Identify which cell holds the provided text, then report its [X, Y] central coordinate. 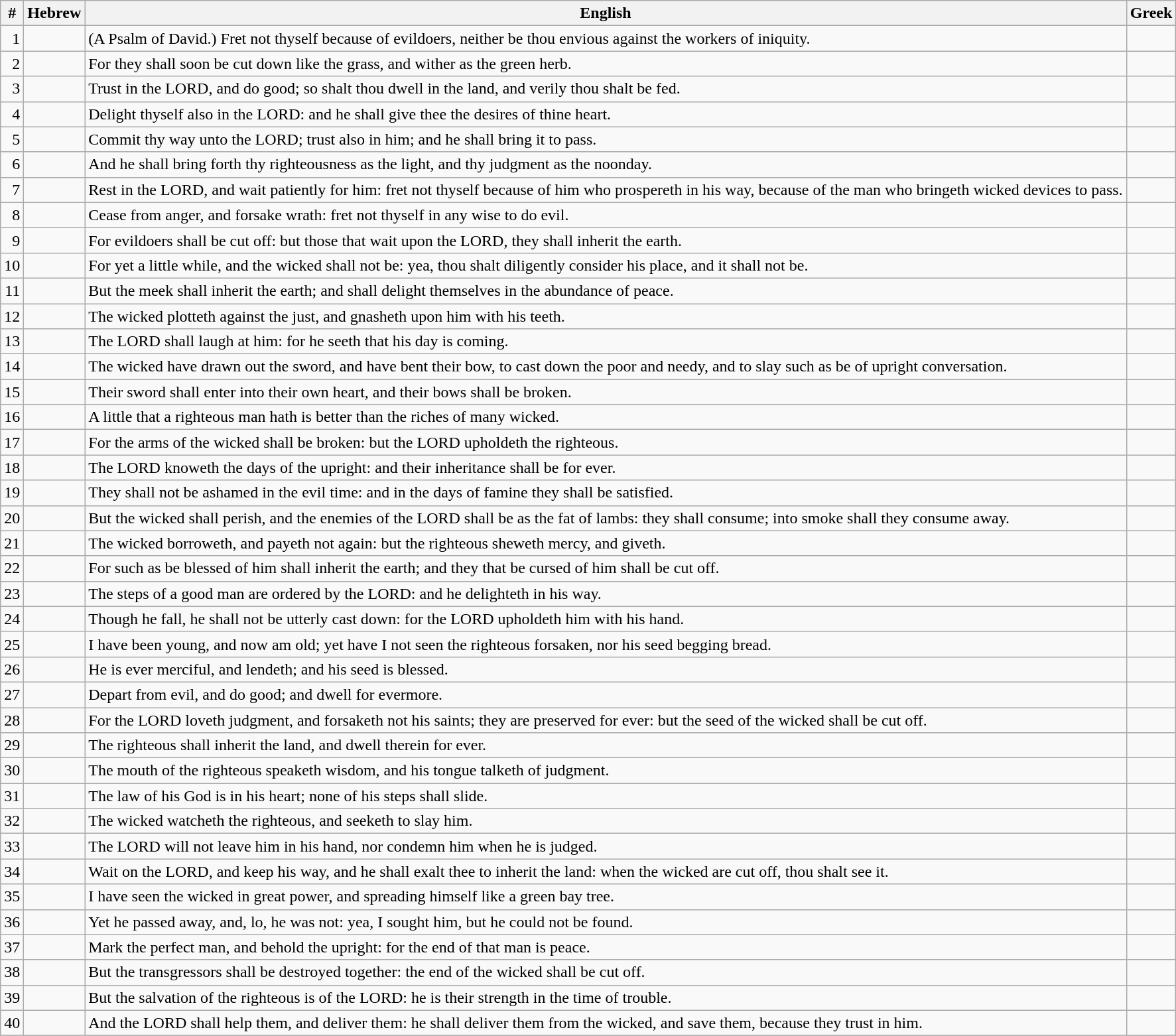
The righteous shall inherit the land, and dwell therein for ever. [606, 745]
I have seen the wicked in great power, and spreading himself like a green bay tree. [606, 897]
18 [12, 468]
Wait on the LORD, and keep his way, and he shall exalt thee to inherit the land: when the wicked are cut off, thou shalt see it. [606, 872]
14 [12, 367]
For yet a little while, and the wicked shall not be: yea, thou shalt diligently consider his place, and it shall not be. [606, 265]
27 [12, 694]
4 [12, 114]
40 [12, 1023]
34 [12, 872]
12 [12, 316]
32 [12, 821]
10 [12, 265]
The wicked have drawn out the sword, and have bent their bow, to cast down the poor and needy, and to slay such as be of upright conversation. [606, 367]
36 [12, 922]
The wicked borroweth, and payeth not again: but the righteous sheweth mercy, and giveth. [606, 543]
For the LORD loveth judgment, and forsaketh not his saints; they are preserved for ever: but the seed of the wicked shall be cut off. [606, 720]
(A Psalm of David.) Fret not thyself because of evildoers, neither be thou envious against the workers of iniquity. [606, 38]
25 [12, 644]
2 [12, 64]
And he shall bring forth thy righteousness as the light, and thy judgment as the noonday. [606, 164]
But the transgressors shall be destroyed together: the end of the wicked shall be cut off. [606, 972]
26 [12, 669]
Delight thyself also in the LORD: and he shall give thee the desires of thine heart. [606, 114]
I have been young, and now am old; yet have I not seen the righteous forsaken, nor his seed begging bread. [606, 644]
5 [12, 139]
3 [12, 89]
22 [12, 568]
38 [12, 972]
For evildoers shall be cut off: but those that wait upon the LORD, they shall inherit the earth. [606, 240]
The LORD shall laugh at him: for he seeth that his day is coming. [606, 342]
39 [12, 998]
The LORD will not leave him in his hand, nor condemn him when he is judged. [606, 846]
15 [12, 392]
19 [12, 493]
Yet he passed away, and, lo, he was not: yea, I sought him, but he could not be found. [606, 922]
17 [12, 442]
Greek [1151, 13]
9 [12, 240]
20 [12, 518]
6 [12, 164]
English [606, 13]
Hebrew [54, 13]
For they shall soon be cut down like the grass, and wither as the green herb. [606, 64]
The LORD knoweth the days of the upright: and their inheritance shall be for ever. [606, 468]
Commit thy way unto the LORD; trust also in him; and he shall bring it to pass. [606, 139]
The mouth of the righteous speaketh wisdom, and his tongue talketh of judgment. [606, 771]
16 [12, 417]
23 [12, 594]
7 [12, 190]
The steps of a good man are ordered by the LORD: and he delighteth in his way. [606, 594]
35 [12, 897]
28 [12, 720]
But the meek shall inherit the earth; and shall delight themselves in the abundance of peace. [606, 291]
11 [12, 291]
And the LORD shall help them, and deliver them: he shall deliver them from the wicked, and save them, because they trust in him. [606, 1023]
But the wicked shall perish, and the enemies of the LORD shall be as the fat of lambs: they shall consume; into smoke shall they consume away. [606, 518]
29 [12, 745]
He is ever merciful, and lendeth; and his seed is blessed. [606, 669]
30 [12, 771]
# [12, 13]
The wicked watcheth the righteous, and seeketh to slay him. [606, 821]
21 [12, 543]
The wicked plotteth against the just, and gnasheth upon him with his teeth. [606, 316]
Trust in the LORD, and do good; so shalt thou dwell in the land, and verily thou shalt be fed. [606, 89]
13 [12, 342]
For such as be blessed of him shall inherit the earth; and they that be cursed of him shall be cut off. [606, 568]
Cease from anger, and forsake wrath: fret not thyself in any wise to do evil. [606, 215]
33 [12, 846]
1 [12, 38]
31 [12, 796]
37 [12, 947]
Depart from evil, and do good; and dwell for evermore. [606, 694]
Their sword shall enter into their own heart, and their bows shall be broken. [606, 392]
8 [12, 215]
A little that a righteous man hath is better than the riches of many wicked. [606, 417]
For the arms of the wicked shall be broken: but the LORD upholdeth the righteous. [606, 442]
They shall not be ashamed in the evil time: and in the days of famine they shall be satisfied. [606, 493]
Mark the perfect man, and behold the upright: for the end of that man is peace. [606, 947]
24 [12, 619]
The law of his God is in his heart; none of his steps shall slide. [606, 796]
But the salvation of the righteous is of the LORD: he is their strength in the time of trouble. [606, 998]
Though he fall, he shall not be utterly cast down: for the LORD upholdeth him with his hand. [606, 619]
